Provide the (X, Y) coordinate of the cell's center where the given text is located.  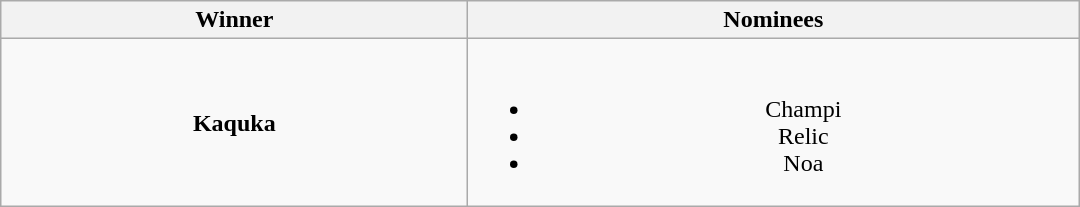
Kaquka (234, 122)
Nominees (774, 20)
Winner (234, 20)
Champi Relic Noa (774, 122)
